Scan for the cell matching the given text and deliver its (x, y) coordinate at center. 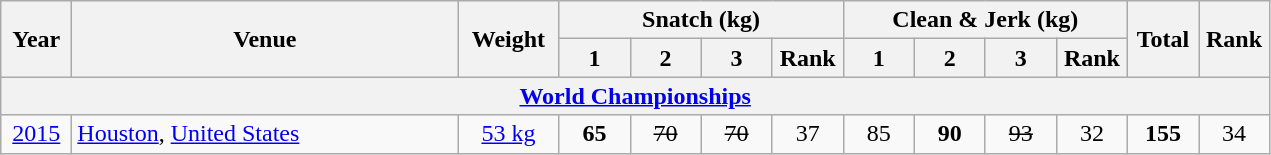
32 (1092, 134)
37 (808, 134)
Total (1162, 39)
2015 (36, 134)
Year (36, 39)
65 (594, 134)
53 kg (508, 134)
155 (1162, 134)
93 (1020, 134)
90 (950, 134)
85 (878, 134)
Clean & Jerk (kg) (985, 20)
Weight (508, 39)
Snatch (kg) (701, 20)
Venue (265, 39)
World Championships (636, 96)
34 (1234, 134)
Houston, United States (265, 134)
